Locate the cell with the specified text and output its [x, y] center coordinate. 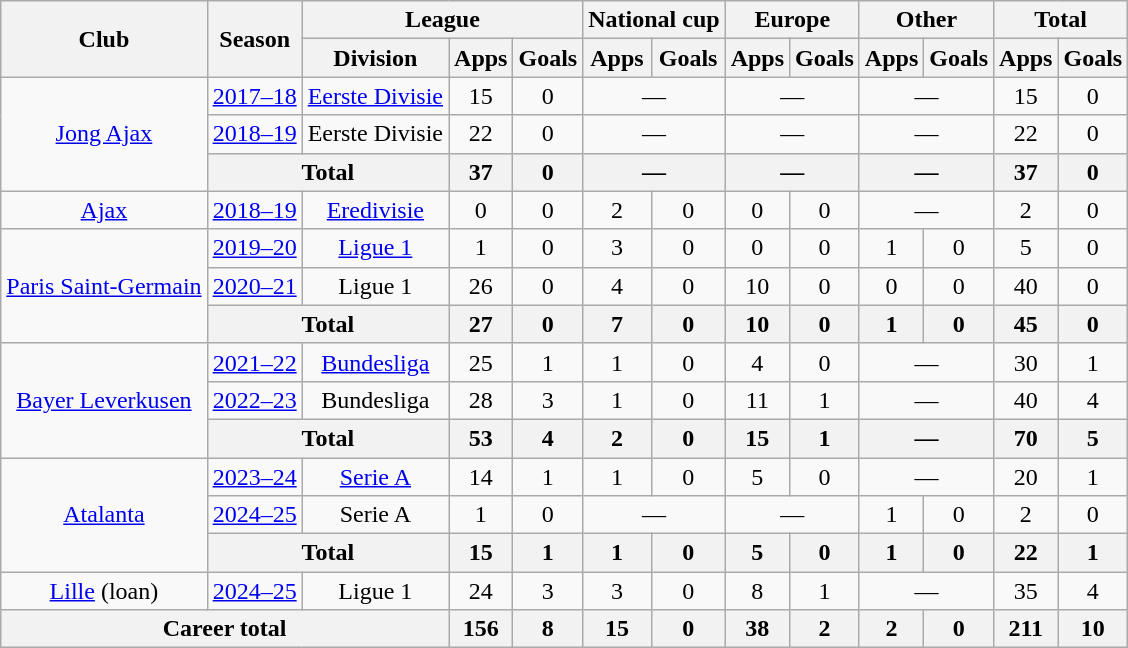
Division [375, 58]
2022–23 [254, 400]
Career total [225, 629]
Paris Saint-Germain [104, 286]
2017–18 [254, 96]
Lille (loan) [104, 591]
2023–24 [254, 477]
38 [757, 629]
Other [926, 20]
Club [104, 39]
Ajax [104, 210]
2019–20 [254, 248]
Jong Ajax [104, 134]
26 [481, 286]
28 [481, 400]
20 [1026, 477]
Eredivisie [375, 210]
156 [481, 629]
35 [1026, 591]
11 [757, 400]
Bayer Leverkusen [104, 400]
National cup [654, 20]
45 [1026, 324]
30 [1026, 362]
2020–21 [254, 286]
24 [481, 591]
League [442, 20]
7 [617, 324]
53 [481, 438]
Season [254, 39]
Europe [792, 20]
14 [481, 477]
Atalanta [104, 515]
70 [1026, 438]
25 [481, 362]
27 [481, 324]
211 [1026, 629]
2021–22 [254, 362]
